Locate the cell with the specified text and output its (x, y) center coordinate. 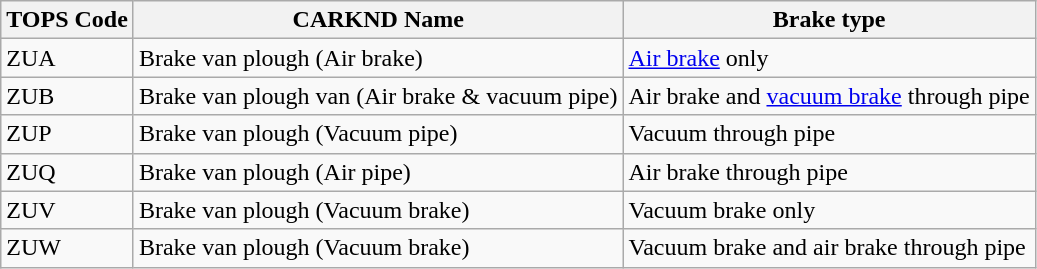
ZUV (68, 210)
Air brake and vacuum brake through pipe (829, 96)
Vacuum through pipe (829, 134)
ZUW (68, 248)
ZUQ (68, 172)
Vacuum brake and air brake through pipe (829, 248)
ZUA (68, 58)
CARKND Name (378, 20)
Brake van plough (Air pipe) (378, 172)
ZUP (68, 134)
TOPS Code (68, 20)
Brake van plough (Air brake) (378, 58)
Air brake through pipe (829, 172)
Vacuum brake only (829, 210)
Brake type (829, 20)
Brake van plough van (Air brake & vacuum pipe) (378, 96)
Brake van plough (Vacuum pipe) (378, 134)
ZUB (68, 96)
Air brake only (829, 58)
